Determine the [x, y] coordinate at the center of the cell enclosing the given text.  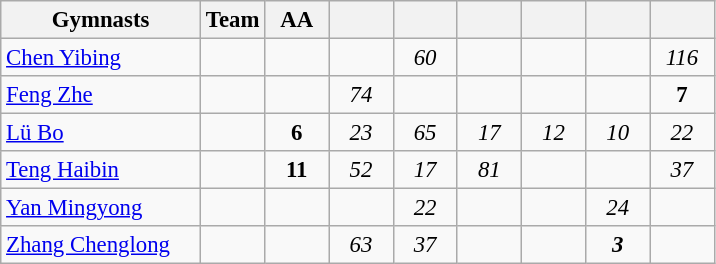
81 [489, 170]
65 [425, 133]
Yan Mingyong [101, 208]
24 [618, 208]
116 [682, 58]
11 [297, 170]
Team [232, 20]
74 [361, 95]
Chen Yibing [101, 58]
Teng Haibin [101, 170]
63 [361, 245]
7 [682, 95]
60 [425, 58]
AA [297, 20]
6 [297, 133]
Zhang Chenglong [101, 245]
52 [361, 170]
10 [618, 133]
23 [361, 133]
Gymnasts [101, 20]
12 [553, 133]
3 [618, 245]
Feng Zhe [101, 95]
Lü Bo [101, 133]
